Pinpoint the cell where the given text exists, returning its (X, Y) midpoint coordinate. 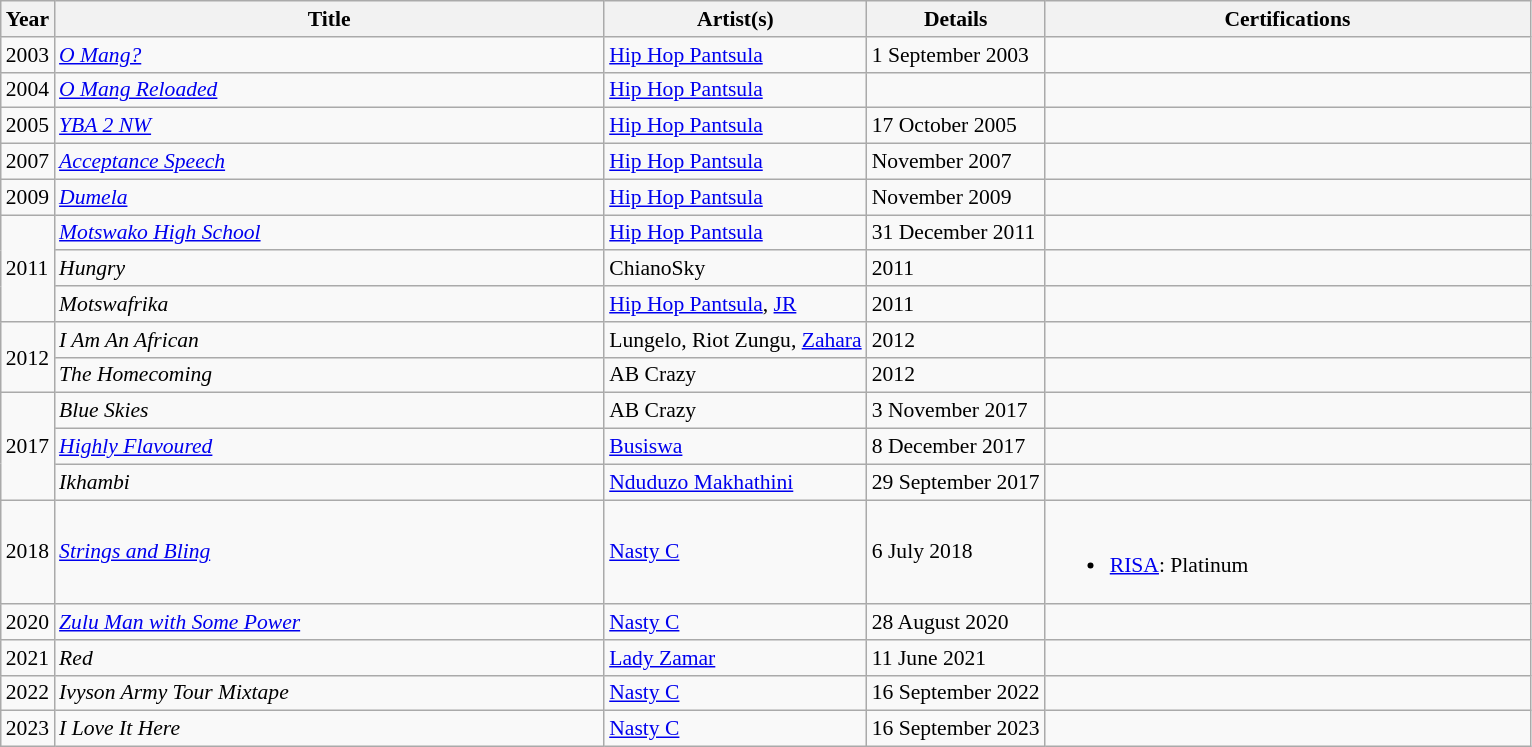
Motswafrika (329, 304)
Highly Flavoured (329, 447)
2017 (28, 446)
Ivyson Army Tour Mixtape (329, 693)
O Mang Reloaded (329, 90)
2003 (28, 55)
Hip Hop Pantsula, JR (736, 304)
November 2009 (956, 197)
8 December 2017 (956, 447)
November 2007 (956, 162)
Certifications (1288, 19)
The Homecoming (329, 375)
2020 (28, 622)
Strings and Bling (329, 552)
11 June 2021 (956, 658)
2023 (28, 729)
2004 (28, 90)
I Am An African (329, 340)
ChianoSky (736, 269)
Artist(s) (736, 19)
Nduduzo Makhathini (736, 482)
Acceptance Speech (329, 162)
Dumela (329, 197)
Busiswa (736, 447)
O Mang? (329, 55)
16 September 2022 (956, 693)
Details (956, 19)
3 November 2017 (956, 411)
Hungry (329, 269)
2018 (28, 552)
Motswako High School (329, 233)
Red (329, 658)
Lungelo, Riot Zungu, Zahara (736, 340)
6 July 2018 (956, 552)
Blue Skies (329, 411)
17 October 2005 (956, 126)
I Love It Here (329, 729)
2021 (28, 658)
RISA: Platinum (1288, 552)
28 August 2020 (956, 622)
Title (329, 19)
2005 (28, 126)
31 December 2011 (956, 233)
2022 (28, 693)
YBA 2 NW (329, 126)
2007 (28, 162)
Ikhambi (329, 482)
Lady Zamar (736, 658)
16 September 2023 (956, 729)
2009 (28, 197)
1 September 2003 (956, 55)
29 September 2017 (956, 482)
Zulu Man with Some Power (329, 622)
Year (28, 19)
